Pinpoint the cell where the given text exists, returning its [X, Y] midpoint coordinate. 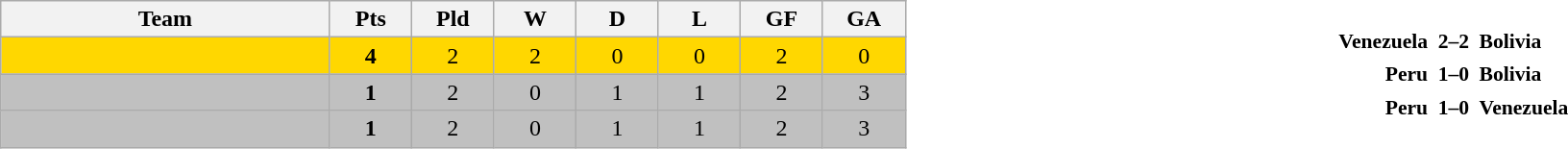
D [618, 19]
L [699, 19]
GA [864, 19]
Pld [453, 19]
4 [371, 56]
Team [165, 19]
GF [782, 19]
Venezuela [1384, 41]
2–2 [1453, 41]
Pts [371, 19]
W [535, 19]
